Return the [x, y] coordinate for the center point of the cell that contains the specified text.  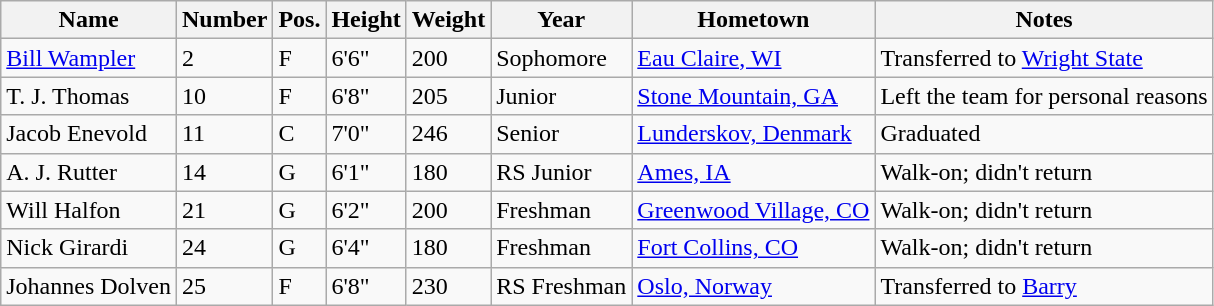
10 [224, 96]
11 [224, 134]
7'0" [366, 134]
Number [224, 20]
Junior [562, 96]
Senior [562, 134]
Eau Claire, WI [754, 58]
Year [562, 20]
230 [448, 286]
Notes [1044, 20]
Pos. [300, 20]
Transferred to Barry [1044, 286]
6'2" [366, 210]
246 [448, 134]
6'6" [366, 58]
205 [448, 96]
A. J. Rutter [89, 172]
Graduated [1044, 134]
Johannes Dolven [89, 286]
C [300, 134]
25 [224, 286]
Oslo, Norway [754, 286]
Fort Collins, CO [754, 248]
Lunderskov, Denmark [754, 134]
6'1" [366, 172]
Nick Girardi [89, 248]
T. J. Thomas [89, 96]
RS Junior [562, 172]
Name [89, 20]
14 [224, 172]
Transferred to Wright State [1044, 58]
RS Freshman [562, 286]
Hometown [754, 20]
24 [224, 248]
Left the team for personal reasons [1044, 96]
Bill Wampler [89, 58]
2 [224, 58]
Jacob Enevold [89, 134]
Weight [448, 20]
6'4" [366, 248]
Greenwood Village, CO [754, 210]
21 [224, 210]
Height [366, 20]
Stone Mountain, GA [754, 96]
Will Halfon [89, 210]
Ames, IA [754, 172]
Sophomore [562, 58]
